Return the [x, y] coordinate for the center point of the cell that contains the specified text.  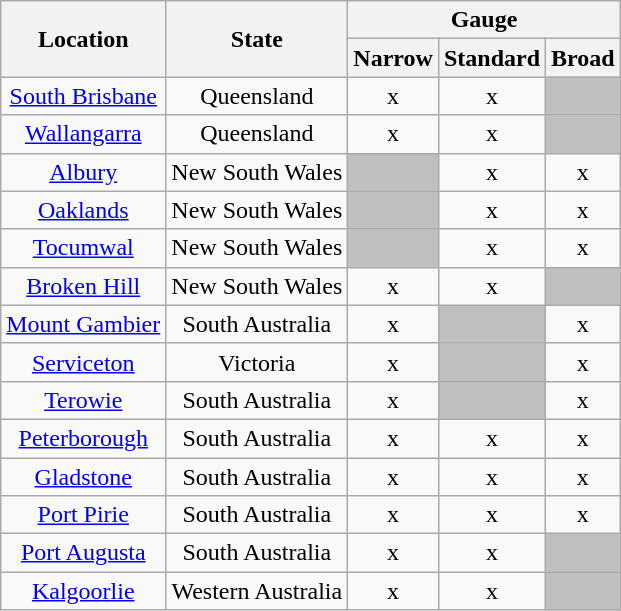
Kalgoorlie [84, 591]
Port Pirie [84, 515]
Gladstone [84, 477]
Port Augusta [84, 553]
Terowie [84, 400]
Western Australia [257, 591]
Broken Hill [84, 286]
Victoria [257, 362]
Broad [584, 58]
Tocumwal [84, 248]
Mount Gambier [84, 324]
South Brisbane [84, 96]
Serviceton [84, 362]
Location [84, 39]
Albury [84, 172]
Narrow [394, 58]
Standard [492, 58]
Gauge [484, 20]
Oaklands [84, 210]
Wallangarra [84, 134]
State [257, 39]
Peterborough [84, 438]
